Search for the cell housing the specified text and yield its [x, y] center coordinate. 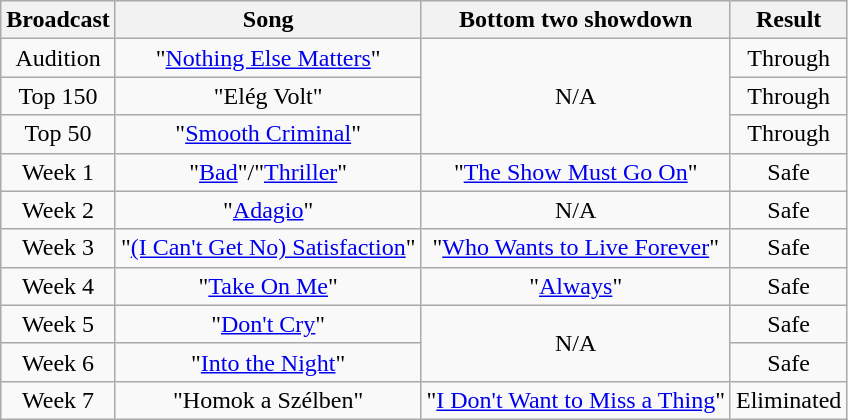
Week 6 [58, 362]
Bottom two showdown [576, 20]
Week 7 [58, 400]
Audition [58, 58]
Week 1 [58, 172]
Week 5 [58, 324]
Week 4 [58, 286]
Top 50 [58, 134]
"Elég Volt" [268, 96]
"Adagio" [268, 210]
"Bad"/"Thriller" [268, 172]
"I Don't Want to Miss a Thing" [576, 400]
"Nothing Else Matters" [268, 58]
"Don't Cry" [268, 324]
"Always" [576, 286]
Result [788, 20]
Week 3 [58, 248]
"(I Can't Get No) Satisfaction" [268, 248]
"Smooth Criminal" [268, 134]
Week 2 [58, 210]
Eliminated [788, 400]
Song [268, 20]
"Who Wants to Live Forever" [576, 248]
Top 150 [58, 96]
Broadcast [58, 20]
"Take On Me" [268, 286]
"The Show Must Go On" [576, 172]
"Into the Night" [268, 362]
"Homok a Szélben" [268, 400]
